Return [x, y] of the center of cell containing provided text 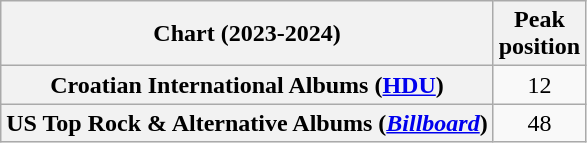
Chart (2023-2024) [247, 34]
48 [539, 123]
Croatian International Albums (HDU) [247, 85]
12 [539, 85]
Peakposition [539, 34]
US Top Rock & Alternative Albums (Billboard) [247, 123]
